Return (X, Y) of the center of cell containing provided text 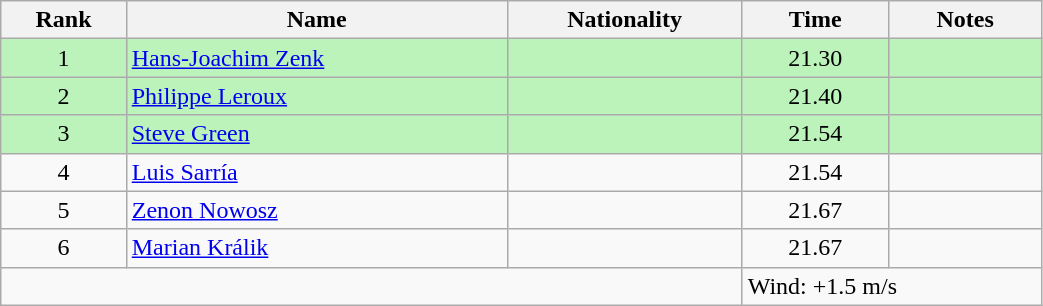
Notes (965, 20)
1 (64, 58)
Marian Králik (316, 248)
6 (64, 248)
21.40 (815, 96)
Rank (64, 20)
Zenon Nowosz (316, 210)
Nationality (624, 20)
Time (815, 20)
Wind: +1.5 m/s (892, 286)
21.30 (815, 58)
Steve Green (316, 134)
Name (316, 20)
Luis Sarría (316, 172)
2 (64, 96)
3 (64, 134)
5 (64, 210)
4 (64, 172)
Philippe Leroux (316, 96)
Hans-Joachim Zenk (316, 58)
